Pinpoint the cell where the given text exists, returning its [x, y] midpoint coordinate. 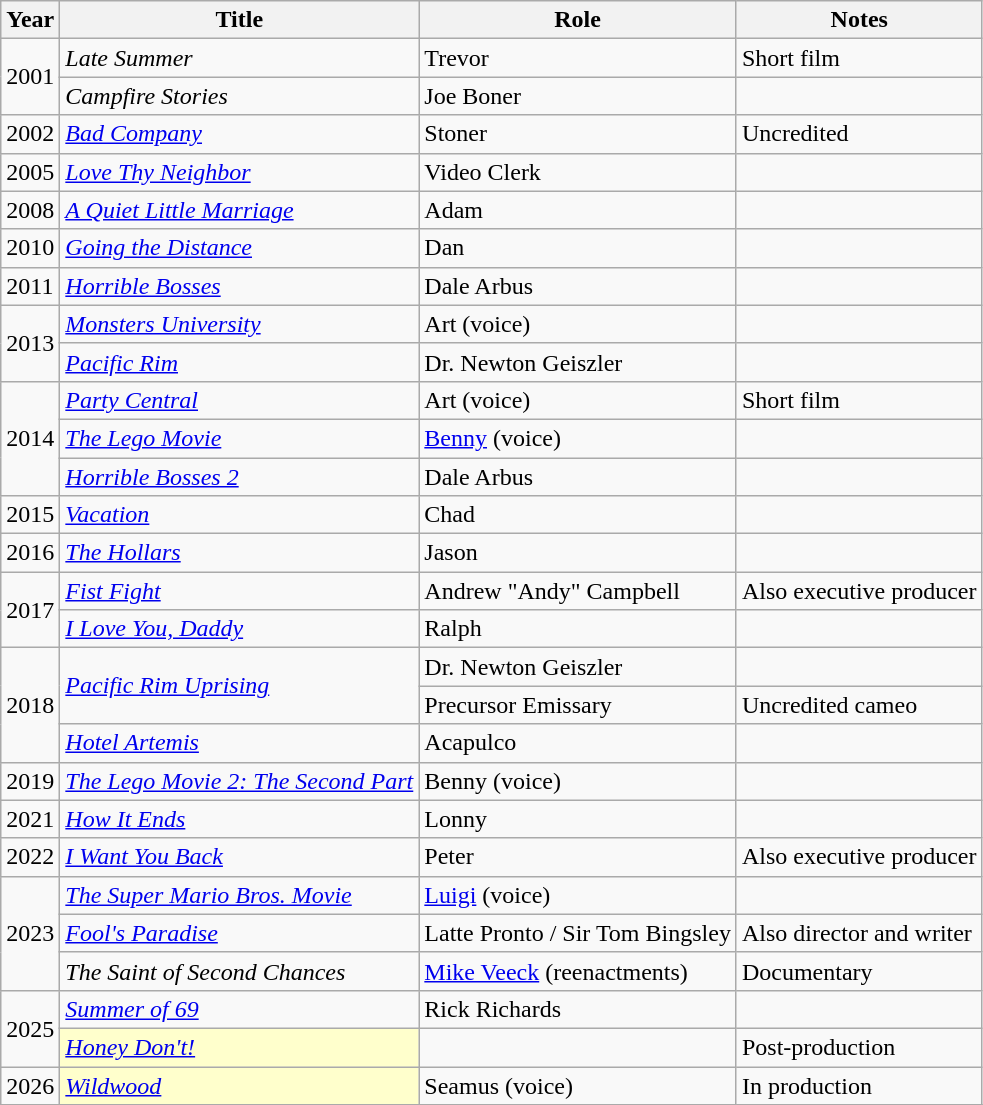
2014 [30, 438]
A Quiet Little Marriage [240, 210]
2010 [30, 248]
I Love You, Daddy [240, 629]
2015 [30, 515]
Precursor Emissary [578, 705]
Summer of 69 [240, 1009]
I Want You Back [240, 857]
Honey Don't! [240, 1047]
2001 [30, 77]
Bad Company [240, 134]
Adam [578, 210]
2018 [30, 705]
Mike Veeck (reenactments) [578, 971]
2011 [30, 286]
2023 [30, 933]
Horrible Bosses [240, 286]
2025 [30, 1028]
2021 [30, 819]
2002 [30, 134]
The Saint of Second Chances [240, 971]
Pacific Rim [240, 362]
2016 [30, 553]
The Super Mario Bros. Movie [240, 895]
Fist Fight [240, 591]
Uncredited cameo [859, 705]
Going the Distance [240, 248]
Title [240, 20]
Documentary [859, 971]
Late Summer [240, 58]
Campfire Stories [240, 96]
Acapulco [578, 743]
Hotel Artemis [240, 743]
2005 [30, 172]
Trevor [578, 58]
Also director and writer [859, 933]
2022 [30, 857]
In production [859, 1085]
Joe Boner [578, 96]
2017 [30, 610]
The Lego Movie 2: The Second Part [240, 781]
The Lego Movie [240, 438]
Jason [578, 553]
Post-production [859, 1047]
Horrible Bosses 2 [240, 477]
Love Thy Neighbor [240, 172]
Chad [578, 515]
Video Clerk [578, 172]
Ralph [578, 629]
Latte Pronto / Sir Tom Bingsley [578, 933]
Wildwood [240, 1085]
Dan [578, 248]
Lonny [578, 819]
Monsters University [240, 324]
Andrew "Andy" Campbell [578, 591]
Pacific Rim Uprising [240, 686]
Stoner [578, 134]
The Hollars [240, 553]
2019 [30, 781]
Seamus (voice) [578, 1085]
Party Central [240, 400]
Vacation [240, 515]
Notes [859, 20]
How It Ends [240, 819]
Uncredited [859, 134]
Year [30, 20]
2013 [30, 343]
Fool's Paradise [240, 933]
Rick Richards [578, 1009]
Peter [578, 857]
2008 [30, 210]
Role [578, 20]
Luigi (voice) [578, 895]
2026 [30, 1085]
